From the cell containing the given text, extract its center point as (x, y) coordinate. 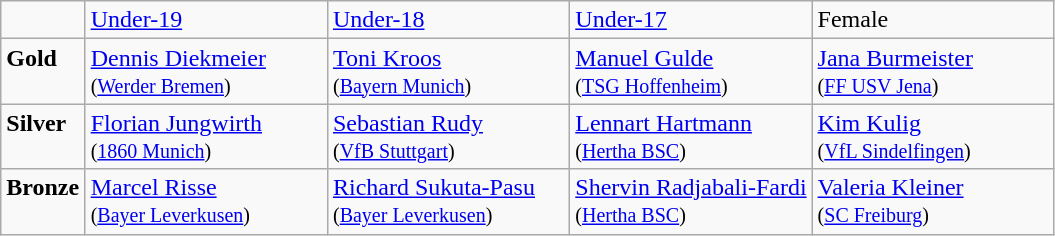
Lennart Hartmann(Hertha BSC) (691, 136)
Gold (43, 72)
Dennis Diekmeier (Werder Bremen) (206, 72)
Marcel Risse(Bayer Leverkusen) (206, 202)
Shervin Radjabali-Fardi(Hertha BSC) (691, 202)
Jana Burmeister (FF USV Jena) (933, 72)
Kim Kulig (VfL Sindelfingen) (933, 136)
Florian Jungwirth (1860 Munich) (206, 136)
Silver (43, 136)
Under-17 (691, 20)
Under-18 (448, 20)
Bronze (43, 202)
Toni Kroos (Bayern Munich) (448, 72)
Under-19 (206, 20)
Richard Sukuta-Pasu (Bayer Leverkusen) (448, 202)
Manuel Gulde (TSG Hoffenheim) (691, 72)
Female (933, 20)
Sebastian Rudy (VfB Stuttgart) (448, 136)
Valeria Kleiner (SC Freiburg) (933, 202)
